From the cell containing the given text, extract its center point as [x, y] coordinate. 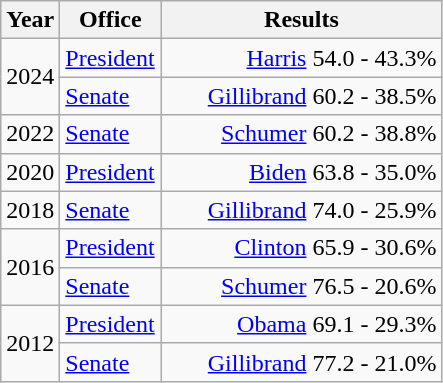
2022 [30, 134]
2020 [30, 172]
Harris 54.0 - 43.3% [302, 58]
Biden 63.8 - 35.0% [302, 172]
2024 [30, 77]
Year [30, 20]
Obama 69.1 - 29.3% [302, 324]
Results [302, 20]
Gillibrand 60.2 - 38.5% [302, 96]
2016 [30, 267]
Office [110, 20]
Clinton 65.9 - 30.6% [302, 248]
Schumer 60.2 - 38.8% [302, 134]
Gillibrand 77.2 - 21.0% [302, 362]
2018 [30, 210]
2012 [30, 343]
Schumer 76.5 - 20.6% [302, 286]
Gillibrand 74.0 - 25.9% [302, 210]
